Pinpoint the cell where the given text exists, returning its [X, Y] midpoint coordinate. 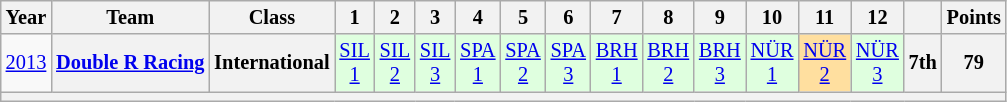
NÜR3 [878, 63]
4 [478, 17]
Class [272, 17]
SIL3 [435, 63]
SIL2 [395, 63]
5 [522, 17]
BRH2 [668, 63]
9 [720, 17]
Year [26, 17]
NÜR1 [772, 63]
7th [923, 63]
BRH1 [617, 63]
SPA3 [568, 63]
11 [824, 17]
NÜR2 [824, 63]
Team [130, 17]
7 [617, 17]
International [272, 63]
8 [668, 17]
6 [568, 17]
Points [974, 17]
12 [878, 17]
2 [395, 17]
79 [974, 63]
2013 [26, 63]
3 [435, 17]
1 [354, 17]
SPA1 [478, 63]
SIL1 [354, 63]
SPA2 [522, 63]
10 [772, 17]
BRH3 [720, 63]
Double R Racing [130, 63]
